Detect which cell encompasses the target text, then output its [X, Y] center coordinate. 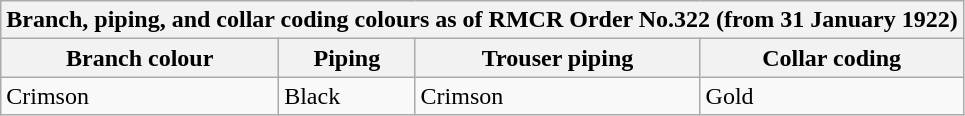
Black [347, 96]
Piping [347, 58]
Trouser piping [558, 58]
Branch colour [140, 58]
Collar coding [832, 58]
Branch, piping, and collar coding colours as of RMCR Order No.322 (from 31 January 1922) [482, 20]
Gold [832, 96]
